Locate the cell with the specified text and output its [x, y] center coordinate. 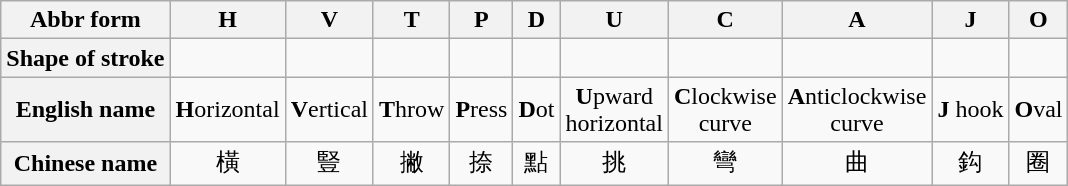
Abbr form [86, 20]
Anticlockwisecurve [857, 110]
Press [482, 110]
V [329, 20]
English name [86, 110]
Clockwisecurve [725, 110]
彎 [725, 164]
橫 [228, 164]
T [411, 20]
D [536, 20]
Upwardhorizontal [614, 110]
P [482, 20]
J [970, 20]
Throw [411, 110]
A [857, 20]
U [614, 20]
挑 [614, 164]
圈 [1038, 164]
Shape of stroke [86, 58]
O [1038, 20]
點 [536, 164]
Vertical [329, 110]
曲 [857, 164]
捺 [482, 164]
豎 [329, 164]
J hook [970, 110]
C [725, 20]
Chinese name [86, 164]
Oval [1038, 110]
Horizontal [228, 110]
撇 [411, 164]
H [228, 20]
Dot [536, 110]
鈎 [970, 164]
